Find where the given text appears and provide that cell's center as (x, y) coordinate. 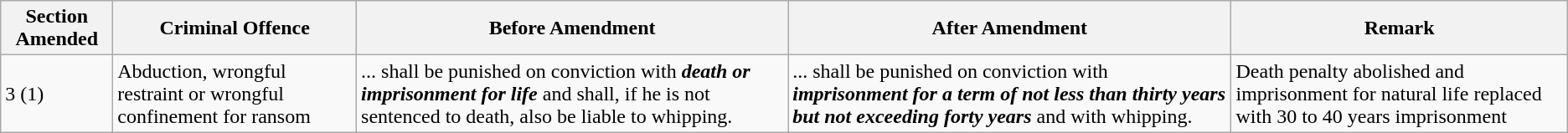
Criminal Offence (235, 28)
Section Amended (57, 28)
After Amendment (1010, 28)
Abduction, wrongful restraint or wrongful confinement for ransom (235, 94)
... shall be punished on conviction with imprisonment for a term of not less than thirty years but not exceeding forty years and with whipping. (1010, 94)
Before Amendment (573, 28)
Remark (1399, 28)
... shall be punished on conviction with death or imprisonment for life and shall, if he is not sentenced to death, also be liable to whipping. (573, 94)
Death penalty abolished and imprisonment for natural life replaced with 30 to 40 years imprisonment (1399, 94)
3 (1) (57, 94)
